Provide the [X, Y] coordinate of the cell's center where the given text is located.  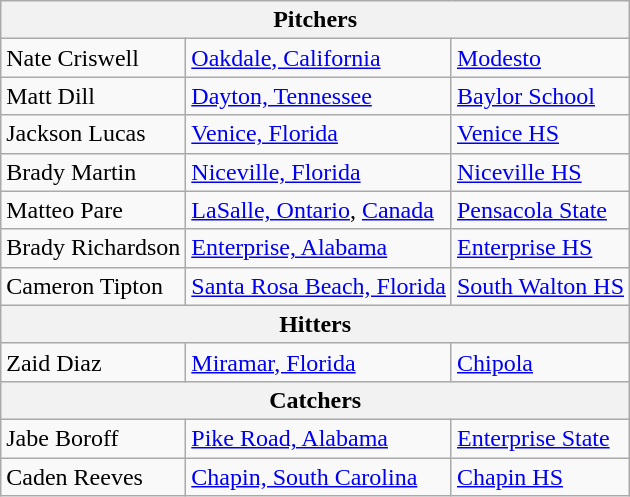
Chapin, South Carolina [319, 477]
Pike Road, Alabama [319, 438]
Enterprise HS [540, 248]
Matt Dill [94, 96]
Niceville HS [540, 172]
Brady Richardson [94, 248]
Cameron Tipton [94, 286]
LaSalle, Ontario, Canada [319, 210]
Dayton, Tennessee [319, 96]
Oakdale, California [319, 58]
Zaid Diaz [94, 362]
Pitchers [316, 20]
Catchers [316, 400]
Pensacola State [540, 210]
Nate Criswell [94, 58]
Chapin HS [540, 477]
Baylor School [540, 96]
Enterprise State [540, 438]
Jabe Boroff [94, 438]
Caden Reeves [94, 477]
Venice, Florida [319, 134]
Enterprise, Alabama [319, 248]
Matteo Pare [94, 210]
Niceville, Florida [319, 172]
Brady Martin [94, 172]
Miramar, Florida [319, 362]
Venice HS [540, 134]
Modesto [540, 58]
Chipola [540, 362]
South Walton HS [540, 286]
Hitters [316, 324]
Jackson Lucas [94, 134]
Santa Rosa Beach, Florida [319, 286]
